Search for the cell housing the specified text and yield its (X, Y) center coordinate. 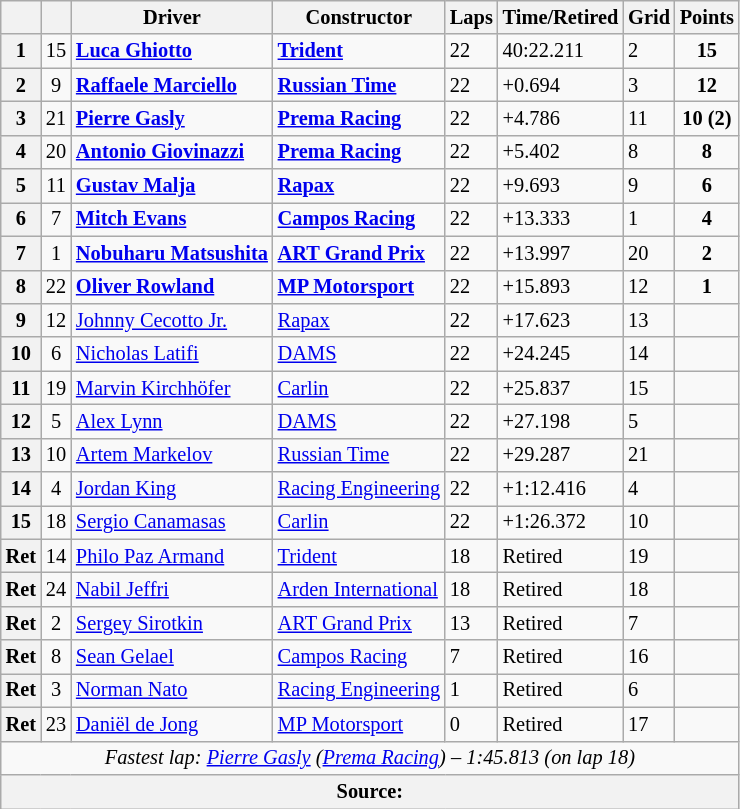
Sergio Canamasas (172, 522)
Oliver Rowland (172, 287)
Grid (649, 17)
+17.623 (561, 320)
Daniël de Jong (172, 724)
Fastest lap: Pierre Gasly (Prema Racing) – 1:45.813 (on lap 18) (370, 758)
17 (649, 724)
23 (56, 724)
+27.198 (561, 421)
+15.893 (561, 287)
+13.997 (561, 253)
+29.287 (561, 455)
Source: (370, 791)
Luca Ghiotto (172, 51)
0 (472, 724)
Pierre Gasly (172, 118)
Sergey Sirotkin (172, 623)
16 (649, 657)
Time/Retired (561, 17)
+1:12.416 (561, 489)
Norman Nato (172, 690)
Raffaele Marciello (172, 85)
+25.837 (561, 388)
Philo Paz Armand (172, 556)
Driver (172, 17)
Johnny Cecotto Jr. (172, 320)
+1:26.372 (561, 522)
+5.402 (561, 152)
+13.333 (561, 219)
Constructor (359, 17)
+24.245 (561, 354)
Nobuharu Matsushita (172, 253)
Sean Gelael (172, 657)
+9.693 (561, 186)
Arden International (359, 589)
Antonio Giovinazzi (172, 152)
Mitch Evans (172, 219)
Artem Markelov (172, 455)
24 (56, 589)
Laps (472, 17)
+4.786 (561, 118)
Nabil Jeffri (172, 589)
Alex Lynn (172, 421)
Nicholas Latifi (172, 354)
40:22.211 (561, 51)
Points (707, 17)
Gustav Malja (172, 186)
10 (2) (707, 118)
Marvin Kirchhöfer (172, 388)
Jordan King (172, 489)
+0.694 (561, 85)
